Identify which cell holds the provided text, then report its (X, Y) central coordinate. 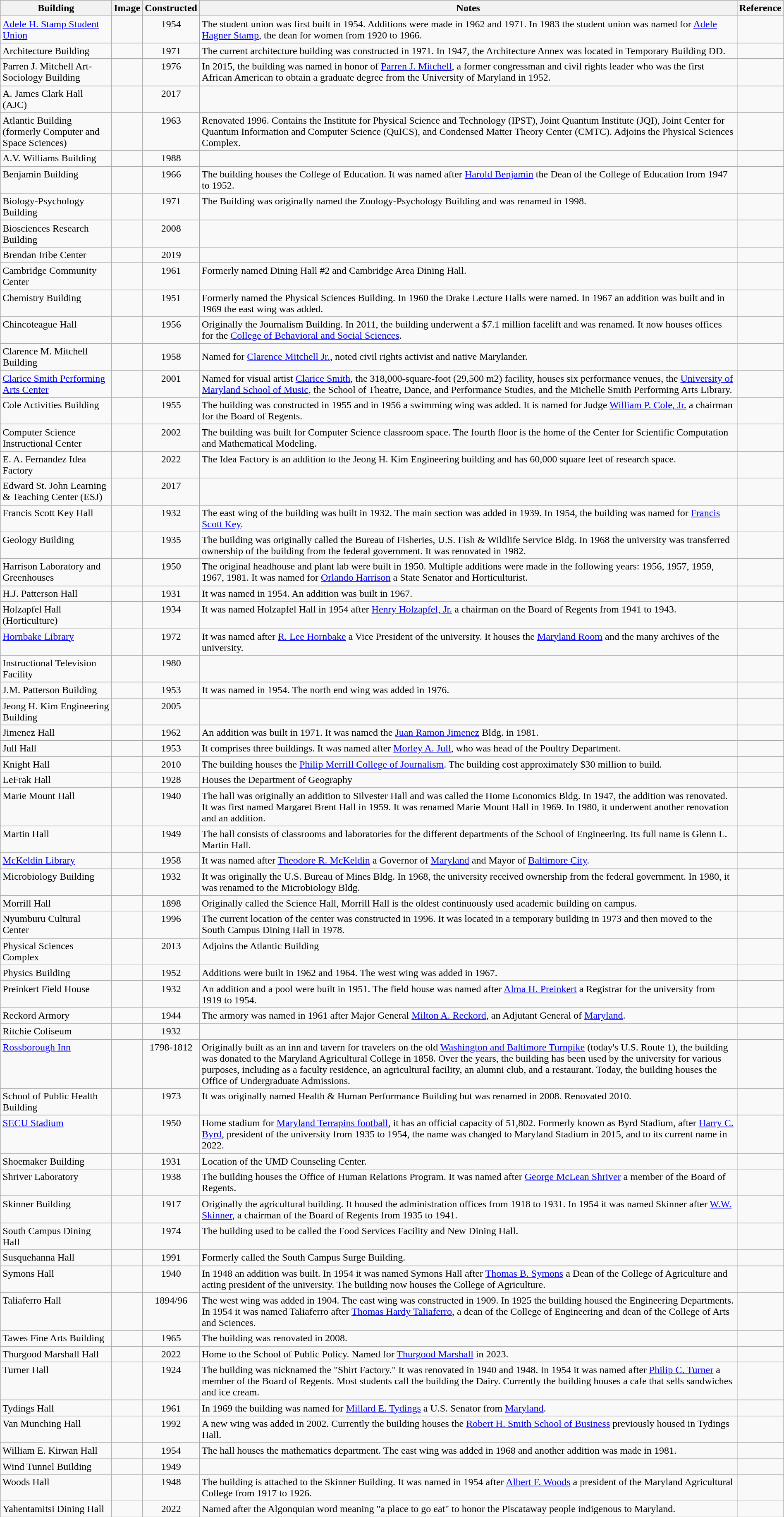
H.J. Patterson Hall (56, 593)
It was named Holzapfel Hall in 1954 after Henry Holzapfel, Jr. a chairman on the Board of Regents from 1941 to 1943. (468, 615)
The building houses the Philip Merrill College of Journalism. The building cost approximately $30 million to build. (468, 764)
The hall consists of classrooms and laboratories for the different departments of the School of Engineering. Its full name is Glenn L. Martin Hall. (468, 840)
It was originally named Health & Human Performance Building but was renamed in 2008. Renovated 2010. (468, 1102)
Reckord Armory (56, 1015)
South Campus Dining Hall (56, 1237)
Formerly called the South Campus Surge Building. (468, 1258)
Building (56, 8)
The Building was originally named the Zoology-Psychology Building and was renamed in 1998. (468, 207)
Physical Sciences Complex (56, 951)
1894/96 (171, 1311)
It was named in 1954. An addition was built in 1967. (468, 593)
The building used to be called the Food Services Facility and New Dining Hall. (468, 1237)
Home to the School of Public Policy. Named for Thurgood Marshall in 2023. (468, 1354)
Francis Scott Key Hall (56, 519)
Biosciences Research Building (56, 233)
The Idea Factory is an addition to the Jeong H. Kim Engineering building and has 60,000 square feet of research space. (468, 465)
1980 (171, 668)
Originally called the Science Hall, Morrill Hall is the oldest continuously used academic building on campus. (468, 903)
It was named after R. Lee Hornbake a Vice President of the university. It houses the Maryland Room and the many archives of the university. (468, 642)
Formerly named Dining Hall #2 and Cambridge Area Dining Hall. (468, 276)
1935 (171, 545)
Cole Activities Building (56, 411)
1962 (171, 733)
A new wing was added in 2002. Currently the building houses the Robert H. Smith School of Business previously housed in Tydings Hall. (468, 1429)
Location of the UMD Counseling Center. (468, 1161)
J.M. Patterson Building (56, 690)
1798-1812 (171, 1064)
Computer Science Instructional Center (56, 438)
1938 (171, 1183)
Physics Building (56, 973)
E. A. Fernandez Idea Factory (56, 465)
Woods Hall (56, 1488)
Harrison Laboratory and Greenhouses (56, 572)
1963 (171, 132)
Instructional Television Facility (56, 668)
1944 (171, 1015)
2013 (171, 951)
Named for Clarence Mitchell Jr., noted civil rights activist and native Marylander. (468, 357)
1965 (171, 1338)
Yahentamitsi Dining Hall (56, 1509)
William E. Kirwan Hall (56, 1450)
Rossborough Inn (56, 1064)
Image (127, 8)
1898 (171, 903)
2001 (171, 384)
The armory was named in 1961 after Major General Milton A. Reckord, an Adjutant General of Maryland. (468, 1015)
Adele H. Stamp Student Union (56, 30)
1924 (171, 1381)
Geology Building (56, 545)
Cambridge Community Center (56, 276)
An addition and a pool were built in 1951. The field house was named after Alma H. Preinkert a Registrar for the university from 1919 to 1954. (468, 994)
A.V. Williams Building (56, 158)
1966 (171, 179)
The building was renovated in 2008. (468, 1338)
Jeong H. Kim Engineering Building (56, 711)
Susquehanna Hall (56, 1258)
Jimenez Hall (56, 733)
LeFrak Hall (56, 780)
Knight Hall (56, 764)
Parren J. Mitchell Art-Sociology Building (56, 72)
1973 (171, 1102)
The building houses the College of Education. It was named after Harold Benjamin the Dean of the College of Education from 1947 to 1952. (468, 179)
Edward St. John Learning & Teaching Center (ESJ) (56, 491)
Van Munching Hall (56, 1429)
Morrill Hall (56, 903)
SECU Stadium (56, 1134)
The east wing of the building was built in 1932. The main section was added in 1939. In 1954, the building was named for Francis Scott Key. (468, 519)
1988 (171, 158)
The building houses the Office of Human Relations Program. It was named after George McLean Shriver a member of the Board of Regents. (468, 1183)
1934 (171, 615)
1992 (171, 1429)
Tawes Fine Arts Building (56, 1338)
1917 (171, 1209)
Turner Hall (56, 1381)
1951 (171, 303)
Additions were built in 1962 and 1964. The west wing was added in 1967. (468, 973)
Marie Mount Hall (56, 807)
1974 (171, 1237)
Jull Hall (56, 749)
Shriver Laboratory (56, 1183)
Tydings Hall (56, 1408)
Taliaferro Hall (56, 1311)
Architecture Building (56, 51)
Skinner Building (56, 1209)
1928 (171, 780)
Adjoins the Atlantic Building (468, 951)
1976 (171, 72)
Ritchie Coliseum (56, 1031)
Symons Hall (56, 1279)
2010 (171, 764)
1991 (171, 1258)
1948 (171, 1488)
Biology-Psychology Building (56, 207)
2008 (171, 233)
It was named after Theodore R. McKeldin a Governor of Maryland and Mayor of Baltimore City. (468, 861)
The hall houses the mathematics department. The east wing was added in 1968 and another addition was made in 1981. (468, 1450)
Microbiology Building (56, 882)
An addition was built in 1971. It was named the Juan Ramon Jimenez Bldg. in 1981. (468, 733)
Nyumburu Cultural Center (56, 925)
Preinkert Field House (56, 994)
Notes (468, 8)
2019 (171, 255)
It comprises three buildings. It was named after Morley A. Jull, who was head of the Poultry Department. (468, 749)
Constructed (171, 8)
2005 (171, 711)
Chemistry Building (56, 303)
2002 (171, 438)
School of Public Health Building (56, 1102)
Brendan Iribe Center (56, 255)
Chincoteague Hall (56, 330)
Clarice Smith Performing Arts Center (56, 384)
Martin Hall (56, 840)
Houses the Department of Geography (468, 780)
1955 (171, 411)
A. James Clark Hall (AJC) (56, 99)
Holzapfel Hall (Horticulture) (56, 615)
It was named in 1954. The north end wing was added in 1976. (468, 690)
Benjamin Building (56, 179)
Shoemaker Building (56, 1161)
1972 (171, 642)
In 1969 the building was named for Millard E. Tydings a U.S. Senator from Maryland. (468, 1408)
Hornbake Library (56, 642)
1956 (171, 330)
1996 (171, 925)
Wind Tunnel Building (56, 1466)
Reference (760, 8)
1952 (171, 973)
Named after the Algonquian word meaning "a place to go eat" to honor the Piscataway people indigenous to Maryland. (468, 1509)
Atlantic Building (formerly Computer and Space Sciences) (56, 132)
McKeldin Library (56, 861)
The current architecture building was constructed in 1971. In 1947, the Architecture Annex was located in Temporary Building DD. (468, 51)
Thurgood Marshall Hall (56, 1354)
Clarence M. Mitchell Building (56, 357)
